For the text-containing cell, return its midpoint in (X, Y) coordinate format. 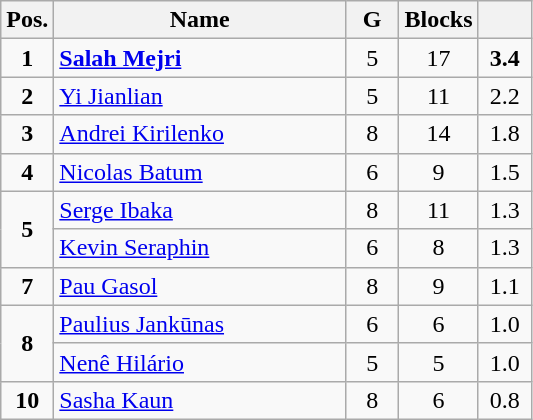
Pau Gasol (200, 286)
2.2 (504, 96)
3 (28, 134)
1.1 (504, 286)
3.4 (504, 58)
1.5 (504, 172)
Nenê Hilário (200, 362)
Yi Jianlian (200, 96)
Nicolas Batum (200, 172)
7 (28, 286)
17 (439, 58)
10 (28, 400)
Salah Mejri (200, 58)
G (372, 20)
1 (28, 58)
1.8 (504, 134)
2 (28, 96)
14 (439, 134)
Name (200, 20)
Pos. (28, 20)
Kevin Seraphin (200, 248)
Serge Ibaka (200, 210)
Sasha Kaun (200, 400)
Andrei Kirilenko (200, 134)
4 (28, 172)
0.8 (504, 400)
Paulius Jankūnas (200, 324)
Blocks (439, 20)
